Find where the given text appears and provide that cell's center as [x, y] coordinate. 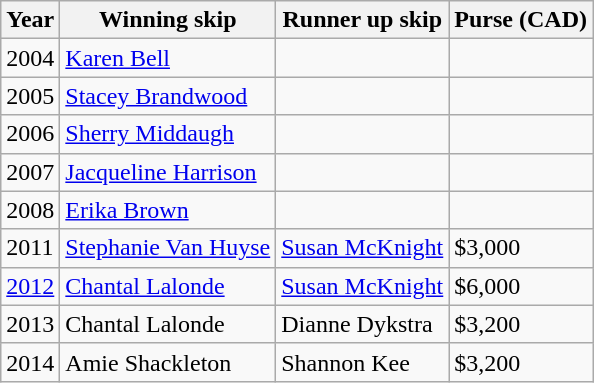
Year [30, 20]
Erika Brown [168, 210]
Sherry Middaugh [168, 134]
Jacqueline Harrison [168, 172]
Runner up skip [362, 20]
Dianne Dykstra [362, 324]
2006 [30, 134]
Stephanie Van Huyse [168, 248]
Winning skip [168, 20]
Karen Bell [168, 58]
2013 [30, 324]
$6,000 [521, 286]
2004 [30, 58]
2014 [30, 362]
2007 [30, 172]
$3,000 [521, 248]
2011 [30, 248]
Stacey Brandwood [168, 96]
Amie Shackleton [168, 362]
2005 [30, 96]
2012 [30, 286]
Purse (CAD) [521, 20]
2008 [30, 210]
Shannon Kee [362, 362]
